Determine the (x, y) coordinate at the center of the cell enclosing the given text.  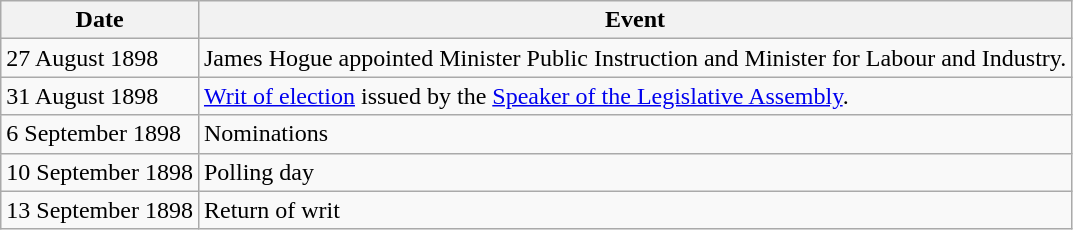
Return of writ (634, 210)
6 September 1898 (100, 134)
13 September 1898 (100, 210)
Polling day (634, 172)
27 August 1898 (100, 58)
31 August 1898 (100, 96)
10 September 1898 (100, 172)
James Hogue appointed Minister Public Instruction and Minister for Labour and Industry. (634, 58)
Event (634, 20)
Nominations (634, 134)
Date (100, 20)
Writ of election issued by the Speaker of the Legislative Assembly. (634, 96)
